Detect which cell encompasses the target text, then output its (X, Y) center coordinate. 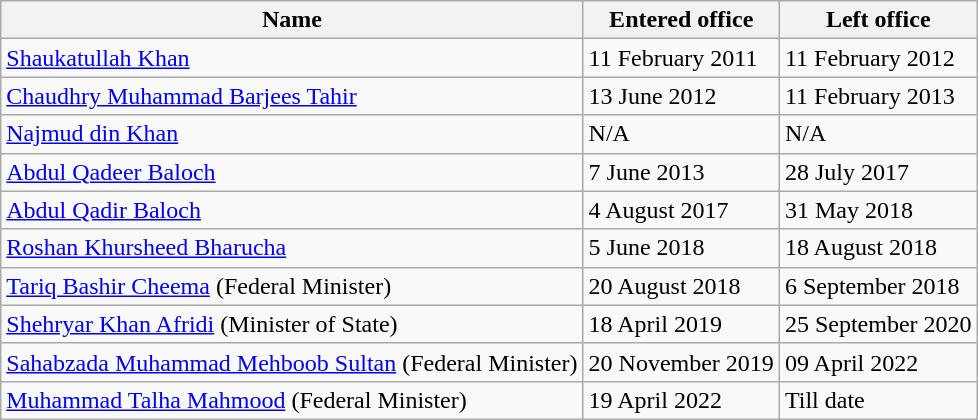
Till date (878, 400)
Chaudhry Muhammad Barjees Tahir (292, 96)
Tariq Bashir Cheema (Federal Minister) (292, 286)
6 September 2018 (878, 286)
18 April 2019 (681, 324)
11 February 2012 (878, 58)
18 August 2018 (878, 248)
5 June 2018 (681, 248)
Shehryar Khan Afridi (Minister of State) (292, 324)
11 February 2011 (681, 58)
Sahabzada Muhammad Mehboob Sultan (Federal Minister) (292, 362)
25 September 2020 (878, 324)
09 April 2022 (878, 362)
Entered office (681, 20)
Shaukatullah Khan (292, 58)
Muhammad Talha Mahmood (Federal Minister) (292, 400)
Najmud din Khan (292, 134)
20 November 2019 (681, 362)
31 May 2018 (878, 210)
Roshan Khursheed Bharucha (292, 248)
Left office (878, 20)
11 February 2013 (878, 96)
28 July 2017 (878, 172)
20 August 2018 (681, 286)
13 June 2012 (681, 96)
4 August 2017 (681, 210)
Name (292, 20)
Abdul Qadir Baloch (292, 210)
19 April 2022 (681, 400)
Abdul Qadeer Baloch (292, 172)
7 June 2013 (681, 172)
